From the cell containing the given text, extract its center point as (X, Y) coordinate. 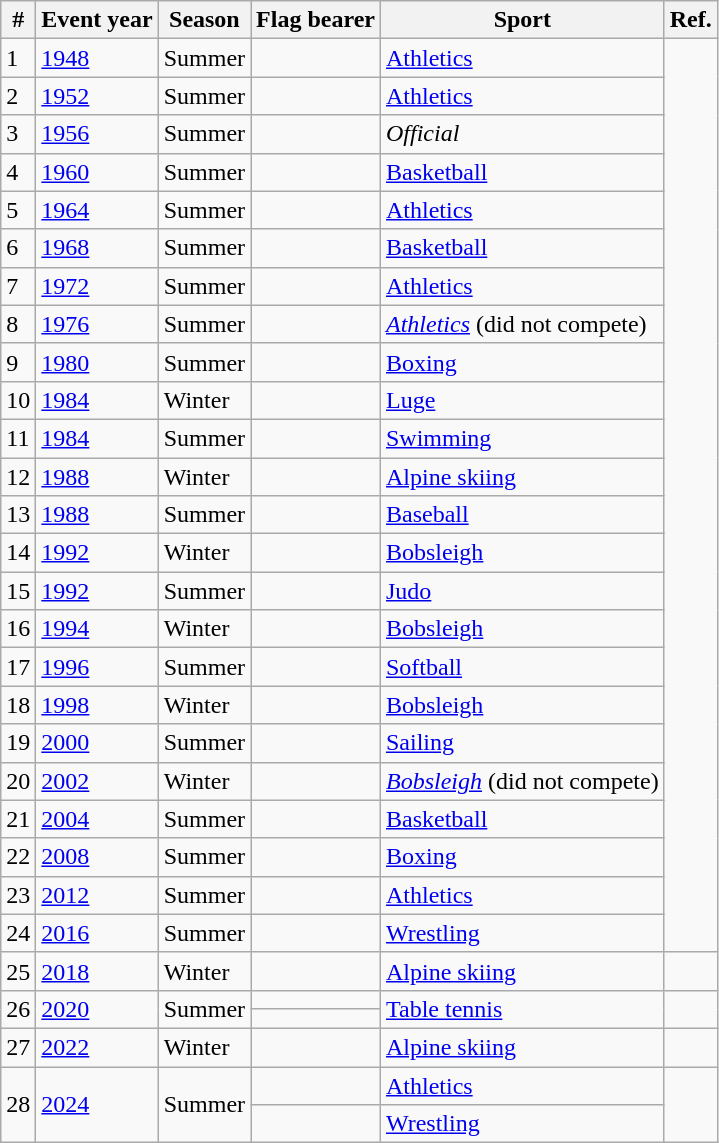
20 (18, 781)
Official (522, 134)
1972 (97, 286)
3 (18, 134)
Athletics (did not compete) (522, 324)
1 (18, 58)
Event year (97, 20)
1998 (97, 705)
2004 (97, 819)
16 (18, 629)
28 (18, 1104)
1952 (97, 96)
Table tennis (522, 1009)
14 (18, 553)
Bobsleigh (did not compete) (522, 781)
1994 (97, 629)
26 (18, 1009)
2024 (97, 1104)
27 (18, 1047)
2000 (97, 743)
Swimming (522, 438)
Ref. (690, 20)
Softball (522, 667)
1980 (97, 362)
10 (18, 400)
12 (18, 477)
24 (18, 933)
25 (18, 971)
Judo (522, 591)
11 (18, 438)
9 (18, 362)
22 (18, 857)
2008 (97, 857)
2 (18, 96)
Flag bearer (316, 20)
5 (18, 210)
2012 (97, 895)
1968 (97, 248)
1960 (97, 172)
17 (18, 667)
13 (18, 515)
18 (18, 705)
8 (18, 324)
15 (18, 591)
2020 (97, 1009)
7 (18, 286)
19 (18, 743)
6 (18, 248)
2016 (97, 933)
1996 (97, 667)
23 (18, 895)
1976 (97, 324)
21 (18, 819)
Season (204, 20)
Sport (522, 20)
4 (18, 172)
Luge (522, 400)
1964 (97, 210)
1956 (97, 134)
2002 (97, 781)
Sailing (522, 743)
2022 (97, 1047)
2018 (97, 971)
Baseball (522, 515)
1948 (97, 58)
# (18, 20)
